For the text-containing cell, return its midpoint in (x, y) coordinate format. 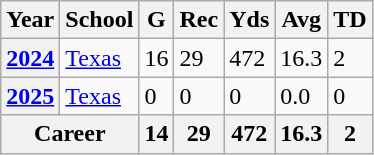
0.0 (302, 96)
Rec (199, 20)
School (100, 20)
Yds (250, 20)
2024 (30, 58)
Career (70, 134)
16 (156, 58)
Year (30, 20)
Avg (302, 20)
14 (156, 134)
2025 (30, 96)
G (156, 20)
TD (350, 20)
